Output the [x, y] coordinate of the center of the cell containing the given text.  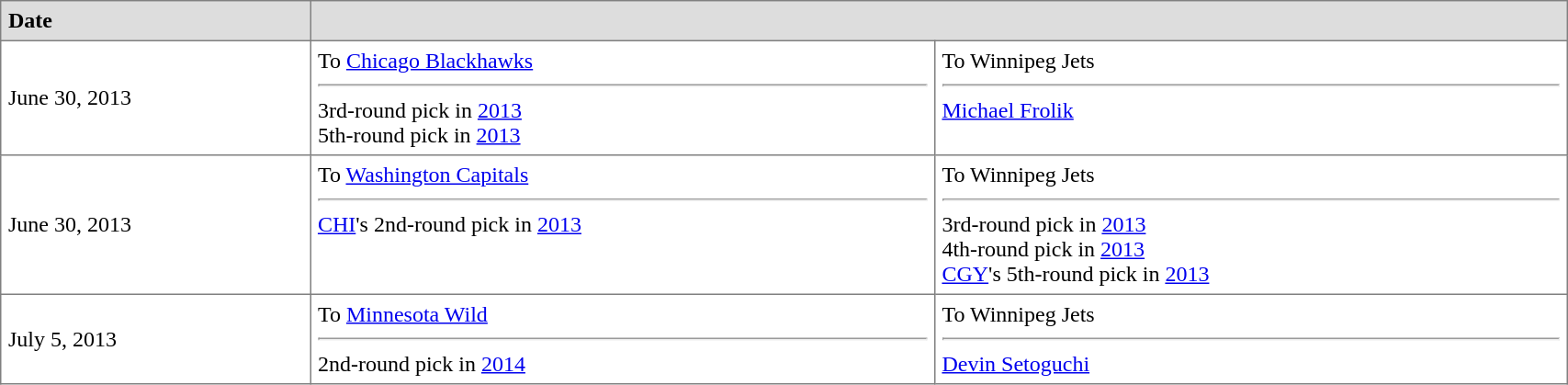
To Winnipeg JetsDevin Setoguchi [1250, 339]
To Minnesota Wild2nd-round pick in 2014 [623, 339]
To Winnipeg JetsMichael Frolik [1250, 97]
Date [156, 21]
July 5, 2013 [156, 339]
To Washington CapitalsCHI's 2nd-round pick in 2013 [623, 225]
To Chicago Blackhawks3rd-round pick in 20135th-round pick in 2013 [623, 97]
To Winnipeg Jets3rd-round pick in 20134th-round pick in 2013CGY's 5th-round pick in 2013 [1250, 225]
